Find where the given text appears and provide that cell's center as (X, Y) coordinate. 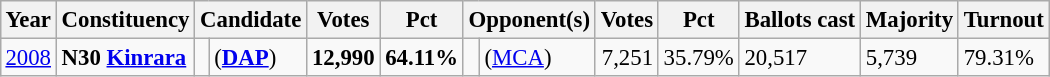
7,251 (626, 57)
Candidate (251, 20)
Constituency (125, 20)
(DAP) (258, 57)
Turnout (1004, 20)
(MCA) (537, 57)
Ballots cast (800, 20)
5,739 (909, 57)
2008 (28, 57)
20,517 (800, 57)
Year (28, 20)
Opponent(s) (529, 20)
N30 Kinrara (125, 57)
35.79% (698, 57)
79.31% (1004, 57)
64.11% (422, 57)
12,990 (344, 57)
Majority (909, 20)
